Output the [X, Y] coordinate of the center of the cell containing the given text.  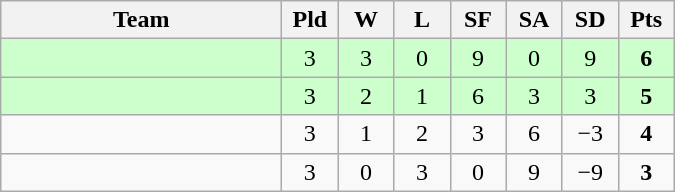
L [422, 20]
4 [646, 134]
SA [534, 20]
SD [590, 20]
5 [646, 96]
Team [142, 20]
Pld [310, 20]
SF [478, 20]
−9 [590, 172]
Pts [646, 20]
W [366, 20]
−3 [590, 134]
